Capture the cell that displays the provided text and extract its [x, y] central coordinate. 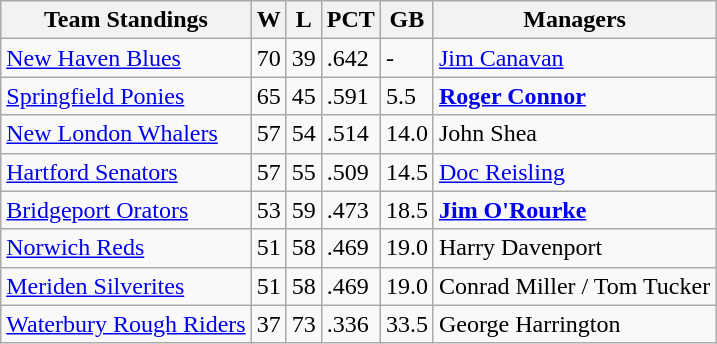
55 [304, 172]
John Shea [574, 134]
Waterbury Rough Riders [126, 324]
59 [304, 210]
W [268, 20]
.514 [350, 134]
37 [268, 324]
18.5 [406, 210]
Roger Connor [574, 96]
GB [406, 20]
Jim O'Rourke [574, 210]
.336 [350, 324]
45 [304, 96]
L [304, 20]
New Haven Blues [126, 58]
53 [268, 210]
65 [268, 96]
New London Whalers [126, 134]
Bridgeport Orators [126, 210]
Conrad Miller / Tom Tucker [574, 286]
.642 [350, 58]
Springfield Ponies [126, 96]
Hartford Senators [126, 172]
14.5 [406, 172]
39 [304, 58]
14.0 [406, 134]
70 [268, 58]
5.5 [406, 96]
Managers [574, 20]
- [406, 58]
PCT [350, 20]
Harry Davenport [574, 248]
Team Standings [126, 20]
.591 [350, 96]
.473 [350, 210]
Jim Canavan [574, 58]
Norwich Reds [126, 248]
.509 [350, 172]
54 [304, 134]
73 [304, 324]
Doc Reisling [574, 172]
Meriden Silverites [126, 286]
George Harrington [574, 324]
33.5 [406, 324]
